Locate the cell with the specified text and output its (x, y) center coordinate. 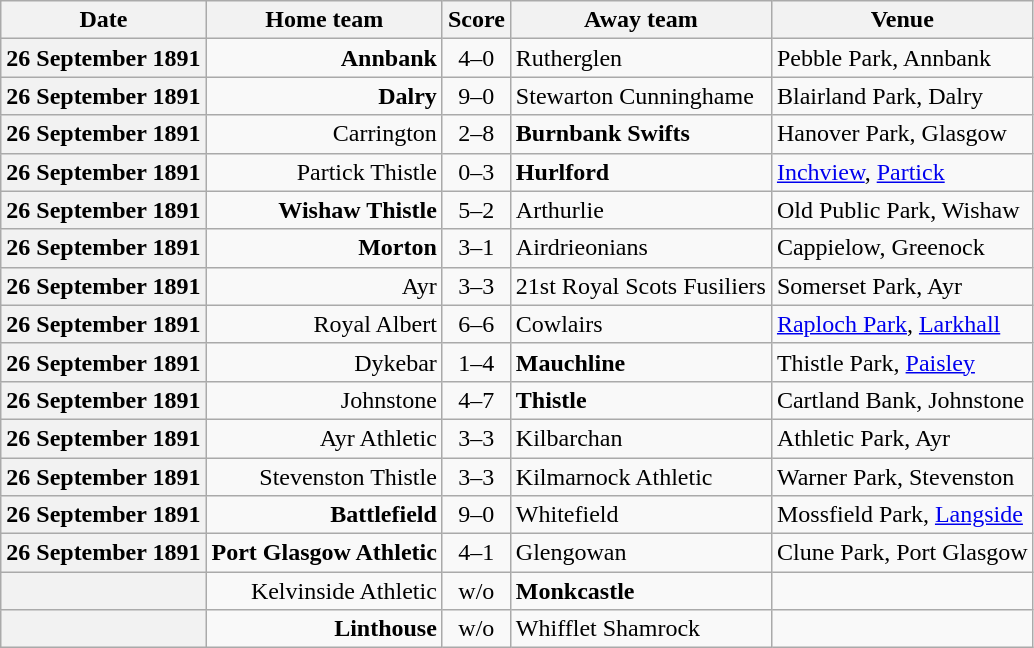
Cappielow, Greenock (902, 248)
Warner Park, Stevenston (902, 477)
Blairland Park, Dalry (902, 96)
Raploch Park, Larkhall (902, 324)
Away team (640, 20)
Wishaw Thistle (324, 210)
Whifflet Shamrock (640, 629)
3–1 (476, 248)
4–1 (476, 553)
4–7 (476, 400)
Burnbank Swifts (640, 134)
Cowlairs (640, 324)
Battlefield (324, 515)
Kilmarnock Athletic (640, 477)
Inchview, Partick (902, 172)
Cartland Bank, Johnstone (902, 400)
Stewarton Cunninghame (640, 96)
Dalry (324, 96)
6–6 (476, 324)
4–0 (476, 58)
Glengowan (640, 553)
Date (104, 20)
Annbank (324, 58)
Dykebar (324, 362)
Venue (902, 20)
Port Glasgow Athletic (324, 553)
Old Public Park, Wishaw (902, 210)
Airdrieonians (640, 248)
Pebble Park, Annbank (902, 58)
Rutherglen (640, 58)
Whitefield (640, 515)
Partick Thistle (324, 172)
Home team (324, 20)
Carrington (324, 134)
Arthurlie (640, 210)
Morton (324, 248)
Kilbarchan (640, 438)
Mauchline (640, 362)
Thistle (640, 400)
Royal Albert (324, 324)
Ayr Athletic (324, 438)
Stevenston Thistle (324, 477)
Linthouse (324, 629)
Somerset Park, Ayr (902, 286)
Hanover Park, Glasgow (902, 134)
Hurlford (640, 172)
Monkcastle (640, 591)
Johnstone (324, 400)
Thistle Park, Paisley (902, 362)
Score (476, 20)
2–8 (476, 134)
Ayr (324, 286)
Athletic Park, Ayr (902, 438)
5–2 (476, 210)
Mossfield Park, Langside (902, 515)
21st Royal Scots Fusiliers (640, 286)
Kelvinside Athletic (324, 591)
Clune Park, Port Glasgow (902, 553)
0–3 (476, 172)
1–4 (476, 362)
